Return (x, y) of the center of cell containing provided text 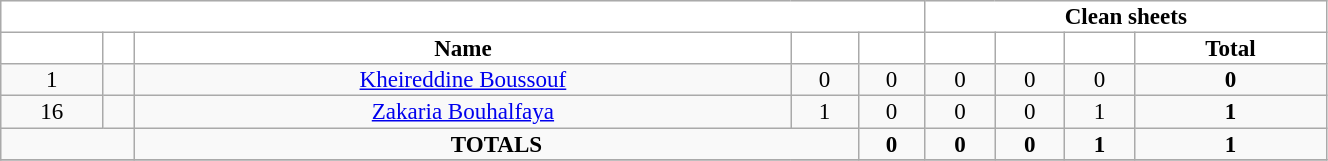
Zakaria Bouhalfaya (463, 112)
TOTALS (496, 144)
Total (1230, 49)
16 (52, 112)
Name (463, 49)
Clean sheets (1126, 17)
Kheireddine Boussouf (463, 80)
